Pinpoint the cell where the given text exists, returning its (X, Y) midpoint coordinate. 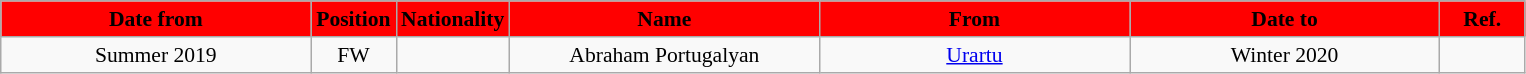
Urartu (974, 55)
Summer 2019 (156, 55)
Date from (156, 19)
Name (664, 19)
From (974, 19)
Abraham Portugalyan (664, 55)
Position (354, 19)
Date to (1285, 19)
FW (354, 55)
Ref. (1482, 19)
Nationality (452, 19)
Winter 2020 (1285, 55)
